Capture the cell that displays the provided text and extract its (x, y) central coordinate. 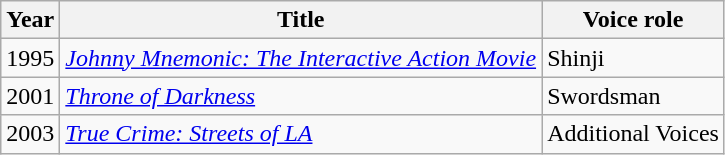
1995 (30, 58)
Shinji (634, 58)
True Crime: Streets of LA (301, 134)
Throne of Darkness (301, 96)
Swordsman (634, 96)
2003 (30, 134)
2001 (30, 96)
Year (30, 20)
Additional Voices (634, 134)
Voice role (634, 20)
Johnny Mnemonic: The Interactive Action Movie (301, 58)
Title (301, 20)
